Extract the (X, Y) coordinate from the center of the cell holding the provided text.  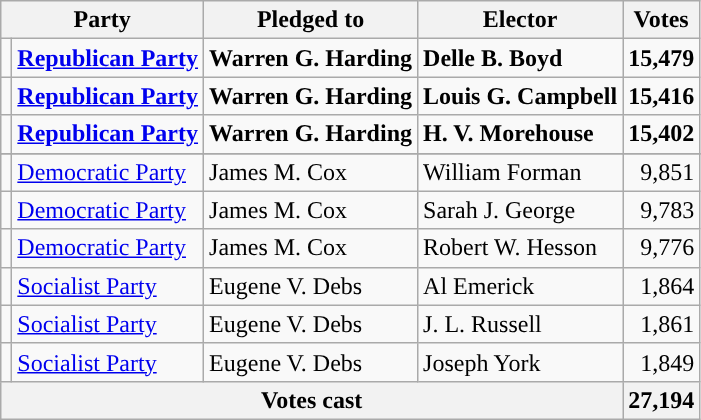
Votes (662, 20)
27,194 (662, 400)
Sarah J. George (520, 210)
Delle B. Boyd (520, 58)
Party (102, 20)
Joseph York (520, 362)
1,849 (662, 362)
1,861 (662, 324)
9,851 (662, 172)
J. L. Russell (520, 324)
Robert W. Hesson (520, 248)
Elector (520, 20)
9,776 (662, 248)
H. V. Morehouse (520, 134)
15,479 (662, 58)
Pledged to (311, 20)
9,783 (662, 210)
Louis G. Campbell (520, 96)
15,402 (662, 134)
Votes cast (312, 400)
William Forman (520, 172)
1,864 (662, 286)
Al Emerick (520, 286)
15,416 (662, 96)
